Pinpoint the cell where the given text exists, returning its [x, y] midpoint coordinate. 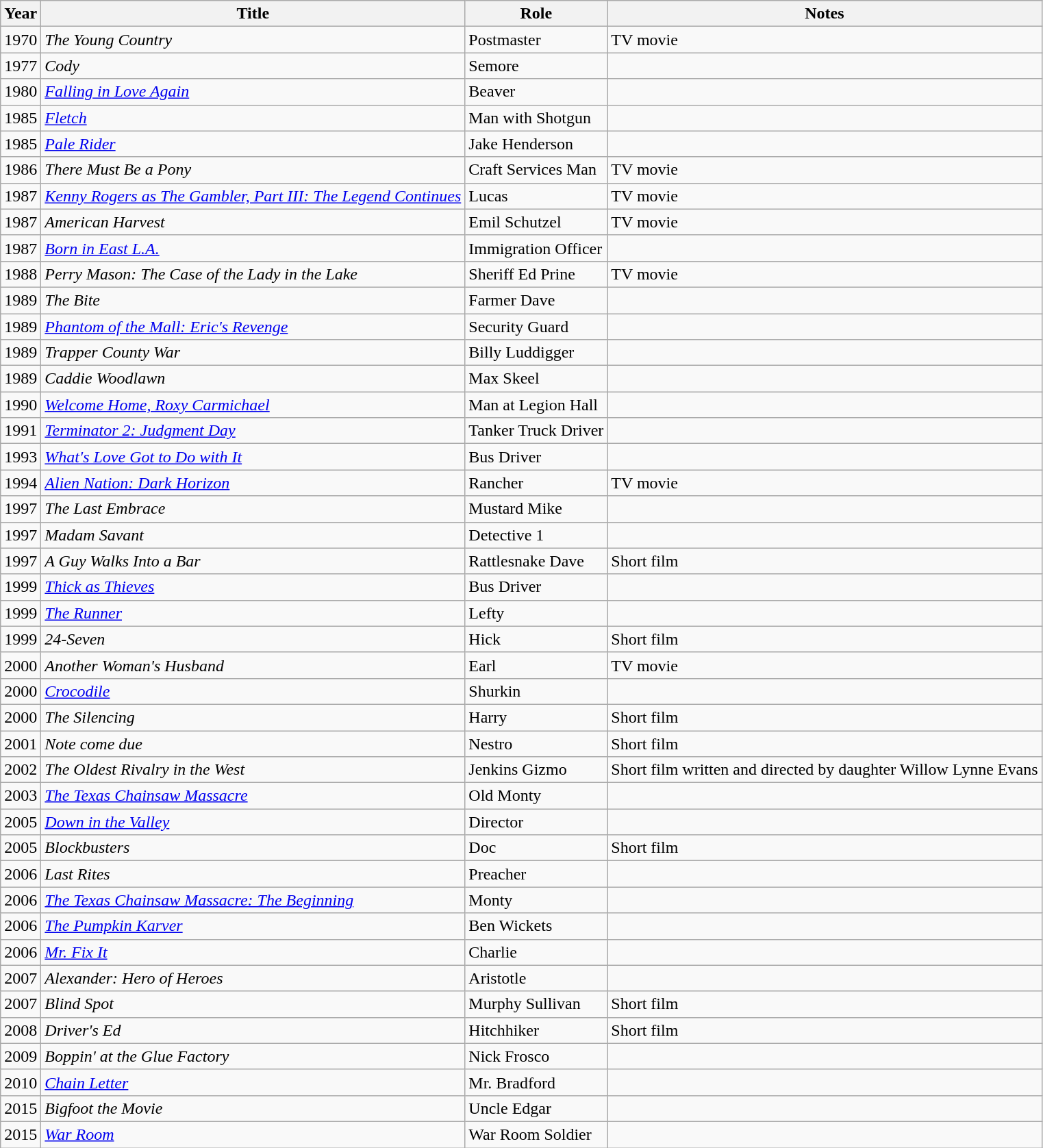
Falling in Love Again [253, 92]
Detective 1 [536, 535]
Jenkins Gizmo [536, 770]
Sheriff Ed Prine [536, 274]
Year [21, 14]
Craft Services Man [536, 170]
2001 [21, 743]
Crocodile [253, 691]
Welcome Home, Roxy Carmichael [253, 405]
The Last Embrace [253, 509]
Ben Wickets [536, 926]
Shurkin [536, 691]
Rancher [536, 483]
The Oldest Rivalry in the West [253, 770]
Hick [536, 639]
Uncle Edgar [536, 1108]
Director [536, 822]
24-Seven [253, 639]
Man with Shotgun [536, 118]
Man at Legion Hall [536, 405]
Beaver [536, 92]
1988 [21, 274]
Aristotle [536, 978]
A Guy Walks Into a Bar [253, 561]
Farmer Dave [536, 300]
Jake Henderson [536, 144]
1994 [21, 483]
Postmaster [536, 40]
2010 [21, 1082]
Fletch [253, 118]
Role [536, 14]
Blockbusters [253, 848]
Lucas [536, 196]
American Harvest [253, 222]
1977 [21, 66]
1986 [21, 170]
Cody [253, 66]
Charlie [536, 952]
Phantom of the Mall: Eric's Revenge [253, 327]
Chain Letter [253, 1082]
1980 [21, 92]
Semore [536, 66]
Billy Luddigger [536, 353]
Preacher [536, 874]
Thick as Thieves [253, 587]
Madam Savant [253, 535]
Kenny Rogers as The Gambler, Part III: The Legend Continues [253, 196]
War Room Soldier [536, 1134]
2003 [21, 796]
What's Love Got to Do with It [253, 457]
Harry [536, 717]
Last Rites [253, 874]
Doc [536, 848]
Nestro [536, 743]
Blind Spot [253, 1004]
Alexander: Hero of Heroes [253, 978]
Earl [536, 665]
The Silencing [253, 717]
The Pumpkin Karver [253, 926]
Terminator 2: Judgment Day [253, 431]
Bigfoot the Movie [253, 1108]
1993 [21, 457]
Pale Rider [253, 144]
2008 [21, 1030]
Murphy Sullivan [536, 1004]
Mr. Bradford [536, 1082]
Caddie Woodlawn [253, 379]
The Texas Chainsaw Massacre [253, 796]
Mr. Fix It [253, 952]
The Bite [253, 300]
Note come due [253, 743]
Hitchhiker [536, 1030]
1990 [21, 405]
War Room [253, 1134]
1970 [21, 40]
Trapper County War [253, 353]
2009 [21, 1056]
Perry Mason: The Case of the Lady in the Lake [253, 274]
Boppin' at the Glue Factory [253, 1056]
Max Skeel [536, 379]
The Texas Chainsaw Massacre: The Beginning [253, 900]
There Must Be a Pony [253, 170]
Title [253, 14]
Driver's Ed [253, 1030]
Immigration Officer [536, 248]
Another Woman's Husband [253, 665]
1991 [21, 431]
Short film written and directed by daughter Willow Lynne Evans [825, 770]
2002 [21, 770]
Security Guard [536, 327]
Lefty [536, 613]
Notes [825, 14]
Nick Frosco [536, 1056]
Mustard Mike [536, 509]
The Runner [253, 613]
Emil Schutzel [536, 222]
The Young Country [253, 40]
Born in East L.A. [253, 248]
Down in the Valley [253, 822]
Tanker Truck Driver [536, 431]
Alien Nation: Dark Horizon [253, 483]
Rattlesnake Dave [536, 561]
Monty [536, 900]
Old Monty [536, 796]
